Capture the cell that displays the provided text and extract its [x, y] central coordinate. 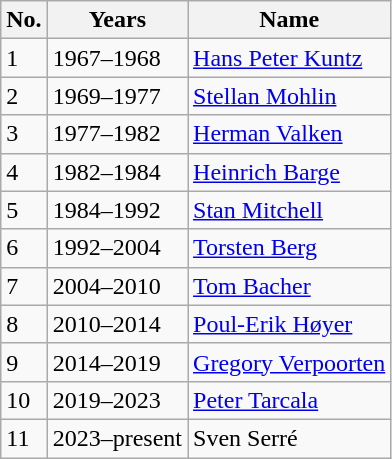
2010–2014 [117, 324]
Poul-Erik Høyer [290, 324]
Gregory Verpoorten [290, 362]
10 [24, 400]
Name [290, 20]
Torsten Berg [290, 248]
9 [24, 362]
Peter Tarcala [290, 400]
4 [24, 172]
Years [117, 20]
1982–1984 [117, 172]
Herman Valken [290, 134]
11 [24, 438]
Stan Mitchell [290, 210]
3 [24, 134]
1984–1992 [117, 210]
2 [24, 96]
Stellan Mohlin [290, 96]
7 [24, 286]
2023–present [117, 438]
1969–1977 [117, 96]
2019–2023 [117, 400]
2014–2019 [117, 362]
No. [24, 20]
1 [24, 58]
Tom Bacher [290, 286]
1977–1982 [117, 134]
2004–2010 [117, 286]
Heinrich Barge [290, 172]
1967–1968 [117, 58]
Hans Peter Kuntz [290, 58]
8 [24, 324]
Sven Serré [290, 438]
5 [24, 210]
6 [24, 248]
1992–2004 [117, 248]
